Locate the cell with the specified text and output its (x, y) center coordinate. 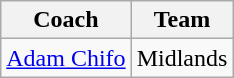
Team (182, 20)
Coach (66, 20)
Adam Chifo (66, 58)
Midlands (182, 58)
